Find where the given text appears and provide that cell's center as (x, y) coordinate. 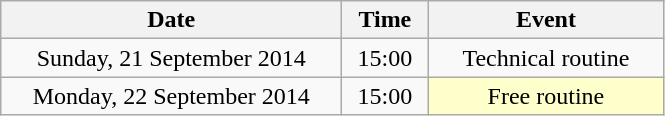
Time (385, 20)
Free routine (546, 96)
Event (546, 20)
Sunday, 21 September 2014 (172, 58)
Date (172, 20)
Monday, 22 September 2014 (172, 96)
Technical routine (546, 58)
